Scan for the cell matching the given text and deliver its (x, y) coordinate at center. 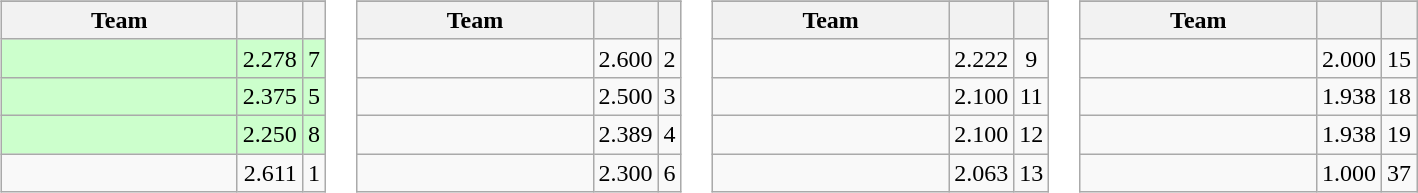
1 (314, 173)
9 (1032, 58)
15 (1398, 58)
2.250 (270, 134)
2 (670, 58)
6 (670, 173)
13 (1032, 173)
2.278 (270, 58)
2.611 (270, 173)
18 (1398, 96)
4 (670, 134)
2.000 (1348, 58)
19 (1398, 134)
3 (670, 96)
2.300 (626, 173)
2.500 (626, 96)
1.000 (1348, 173)
11 (1032, 96)
2.063 (982, 173)
12 (1032, 134)
2.222 (982, 58)
2.600 (626, 58)
7 (314, 58)
2.375 (270, 96)
37 (1398, 173)
2.389 (626, 134)
5 (314, 96)
8 (314, 134)
